Provide the [x, y] coordinate of the cell's center where the given text is located.  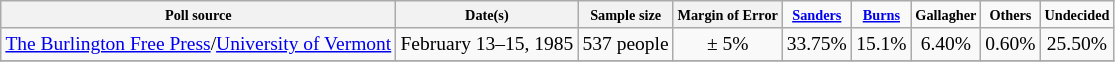
0.60% [1011, 44]
6.40% [946, 44]
Undecided [1076, 14]
Date(s) [487, 14]
February 13–15, 1985 [487, 44]
33.75% [816, 44]
Gallagher [946, 14]
25.50% [1076, 44]
Poll source [198, 14]
Others [1011, 14]
15.1% [882, 44]
Sanders [816, 14]
537 people [626, 44]
± 5% [728, 44]
Margin of Error [728, 14]
The Burlington Free Press/University of Vermont [198, 44]
Sample size [626, 14]
Burns [882, 14]
